Find where the given text appears and provide that cell's center as [x, y] coordinate. 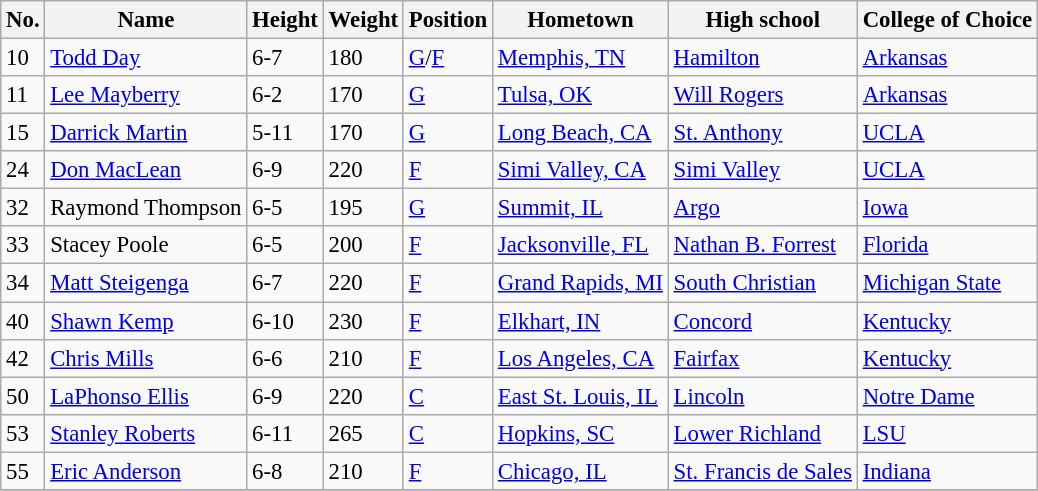
11 [23, 95]
Stanley Roberts [146, 433]
East St. Louis, IL [581, 396]
55 [23, 471]
LSU [947, 433]
Indiana [947, 471]
College of Choice [947, 20]
Chris Mills [146, 358]
Lincoln [762, 396]
265 [363, 433]
Stacey Poole [146, 245]
Don MacLean [146, 170]
No. [23, 20]
32 [23, 208]
Weight [363, 20]
195 [363, 208]
Hopkins, SC [581, 433]
15 [23, 133]
Matt Steigenga [146, 283]
Lower Richland [762, 433]
Todd Day [146, 58]
6-11 [285, 433]
34 [23, 283]
Height [285, 20]
Jacksonville, FL [581, 245]
Memphis, TN [581, 58]
Elkhart, IN [581, 321]
Hometown [581, 20]
Long Beach, CA [581, 133]
Los Angeles, CA [581, 358]
Darrick Martin [146, 133]
Shawn Kemp [146, 321]
Florida [947, 245]
St. Anthony [762, 133]
50 [23, 396]
180 [363, 58]
Argo [762, 208]
42 [23, 358]
5-11 [285, 133]
6-2 [285, 95]
South Christian [762, 283]
Iowa [947, 208]
Simi Valley, CA [581, 170]
Fairfax [762, 358]
Raymond Thompson [146, 208]
40 [23, 321]
Eric Anderson [146, 471]
Tulsa, OK [581, 95]
High school [762, 20]
6-10 [285, 321]
Simi Valley [762, 170]
24 [23, 170]
33 [23, 245]
Nathan B. Forrest [762, 245]
Chicago, IL [581, 471]
LaPhonso Ellis [146, 396]
Will Rogers [762, 95]
Hamilton [762, 58]
G/F [448, 58]
St. Francis de Sales [762, 471]
Notre Dame [947, 396]
200 [363, 245]
Lee Mayberry [146, 95]
230 [363, 321]
6-8 [285, 471]
Grand Rapids, MI [581, 283]
Concord [762, 321]
Michigan State [947, 283]
Name [146, 20]
6-6 [285, 358]
Summit, IL [581, 208]
53 [23, 433]
10 [23, 58]
Position [448, 20]
